Pinpoint the cell where the given text exists, returning its [X, Y] midpoint coordinate. 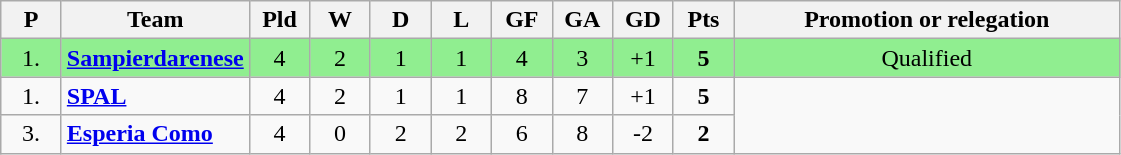
0 [340, 134]
SPAL [155, 96]
Pts [704, 20]
Esperia Como [155, 134]
GD [644, 20]
6 [522, 134]
Sampierdarenese [155, 58]
Promotion or relegation [927, 20]
7 [582, 96]
D [400, 20]
GA [582, 20]
P [32, 20]
3 [582, 58]
Team [155, 20]
W [340, 20]
L [462, 20]
Pld [280, 20]
-2 [644, 134]
GF [522, 20]
3. [32, 134]
Qualified [927, 58]
